Detect which cell encompasses the target text, then output its (X, Y) center coordinate. 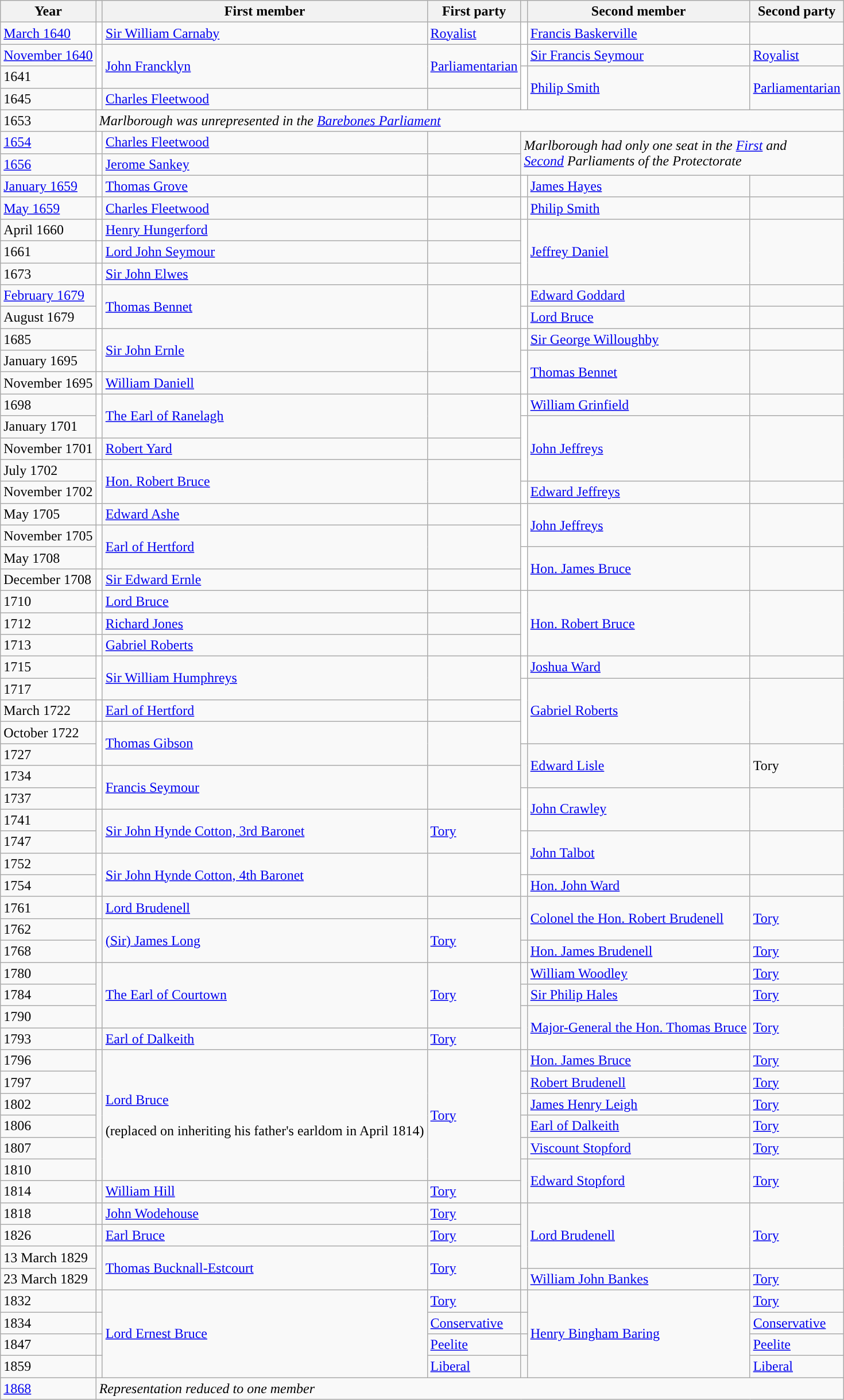
1654 (48, 142)
November 1701 (48, 448)
William Grinfield (638, 405)
1656 (48, 164)
July 1702 (48, 470)
March 1640 (48, 33)
1741 (48, 820)
Edward Stopford (638, 1181)
January 1695 (48, 361)
Sir John Hynde Cotton, 3rd Baronet (265, 831)
First member (265, 11)
Sir Francis Seymour (638, 55)
Hon. James Brudenell (638, 951)
Jerome Sankey (265, 164)
Thomas Gibson (265, 744)
Sir John Ernle (265, 350)
Thomas Bucknall-Estcourt (265, 1268)
1747 (48, 842)
October 1722 (48, 733)
John Wodehouse (265, 1213)
Representation reduced to one member (470, 1389)
November 1640 (48, 55)
Colonel the Hon. Robert Brudenell (638, 918)
Joshua Ward (638, 667)
Edward Ashe (265, 514)
James Hayes (638, 186)
1761 (48, 907)
1859 (48, 1367)
November 1702 (48, 492)
1645 (48, 99)
William Woodley (638, 973)
Francis Seymour (265, 787)
May 1659 (48, 208)
Lord Ernest Bruce (265, 1333)
John Talbot (638, 853)
1734 (48, 776)
1793 (48, 1039)
1752 (48, 864)
Hon. John Ward (638, 885)
1834 (48, 1322)
1754 (48, 885)
John Francklyn (265, 66)
The Earl of Courtown (265, 995)
1641 (48, 77)
Robert Brudenell (638, 1082)
May 1708 (48, 558)
1712 (48, 623)
Sir Edward Ernle (265, 579)
Sir George Willoughby (638, 339)
1807 (48, 1148)
Second member (638, 11)
1796 (48, 1061)
Sir William Humphreys (265, 678)
1832 (48, 1301)
Year (48, 11)
1814 (48, 1192)
William Hill (265, 1192)
1802 (48, 1104)
Lord Bruce(replaced on inheriting his father's earldom in April 1814) (265, 1115)
The Earl of Ranelagh (265, 416)
1717 (48, 689)
Thomas Grove (265, 186)
1810 (48, 1170)
April 1660 (48, 230)
November 1705 (48, 536)
January 1659 (48, 186)
Henry Bingham Baring (638, 1333)
1661 (48, 252)
Henry Hungerford (265, 230)
Marlborough had only one seat in the First and Second Parliaments of the Protectorate (682, 153)
1685 (48, 339)
William Daniell (265, 383)
1727 (48, 755)
Jeffrey Daniel (638, 252)
(Sir) James Long (265, 940)
William John Bankes (638, 1279)
First party (474, 11)
Viscount Stopford (638, 1148)
1768 (48, 951)
1790 (48, 1017)
November 1695 (48, 383)
1715 (48, 667)
Sir John Elwes (265, 274)
1868 (48, 1389)
Robert Yard (265, 448)
John Crawley (638, 809)
Major-General the Hon. Thomas Bruce (638, 1028)
Lord John Seymour (265, 252)
23 March 1829 (48, 1279)
Marlborough was unrepresented in the Barebones Parliament (470, 121)
1713 (48, 645)
1710 (48, 601)
Sir John Hynde Cotton, 4th Baronet (265, 875)
Edward Lisle (638, 765)
March 1722 (48, 711)
August 1679 (48, 318)
Sir William Carnaby (265, 33)
1826 (48, 1235)
May 1705 (48, 514)
1762 (48, 929)
Sir Philip Hales (638, 995)
James Henry Leigh (638, 1104)
1653 (48, 121)
1780 (48, 973)
February 1679 (48, 296)
Francis Baskerville (638, 33)
Richard Jones (265, 623)
1673 (48, 274)
1784 (48, 995)
1737 (48, 798)
December 1708 (48, 579)
13 March 1829 (48, 1257)
1806 (48, 1126)
1818 (48, 1213)
Edward Jeffreys (638, 492)
1797 (48, 1082)
1847 (48, 1345)
Earl Bruce (265, 1235)
Second party (797, 11)
1698 (48, 405)
January 1701 (48, 427)
Edward Goddard (638, 296)
